Return the (x, y) coordinate for the center point of the cell that contains the specified text.  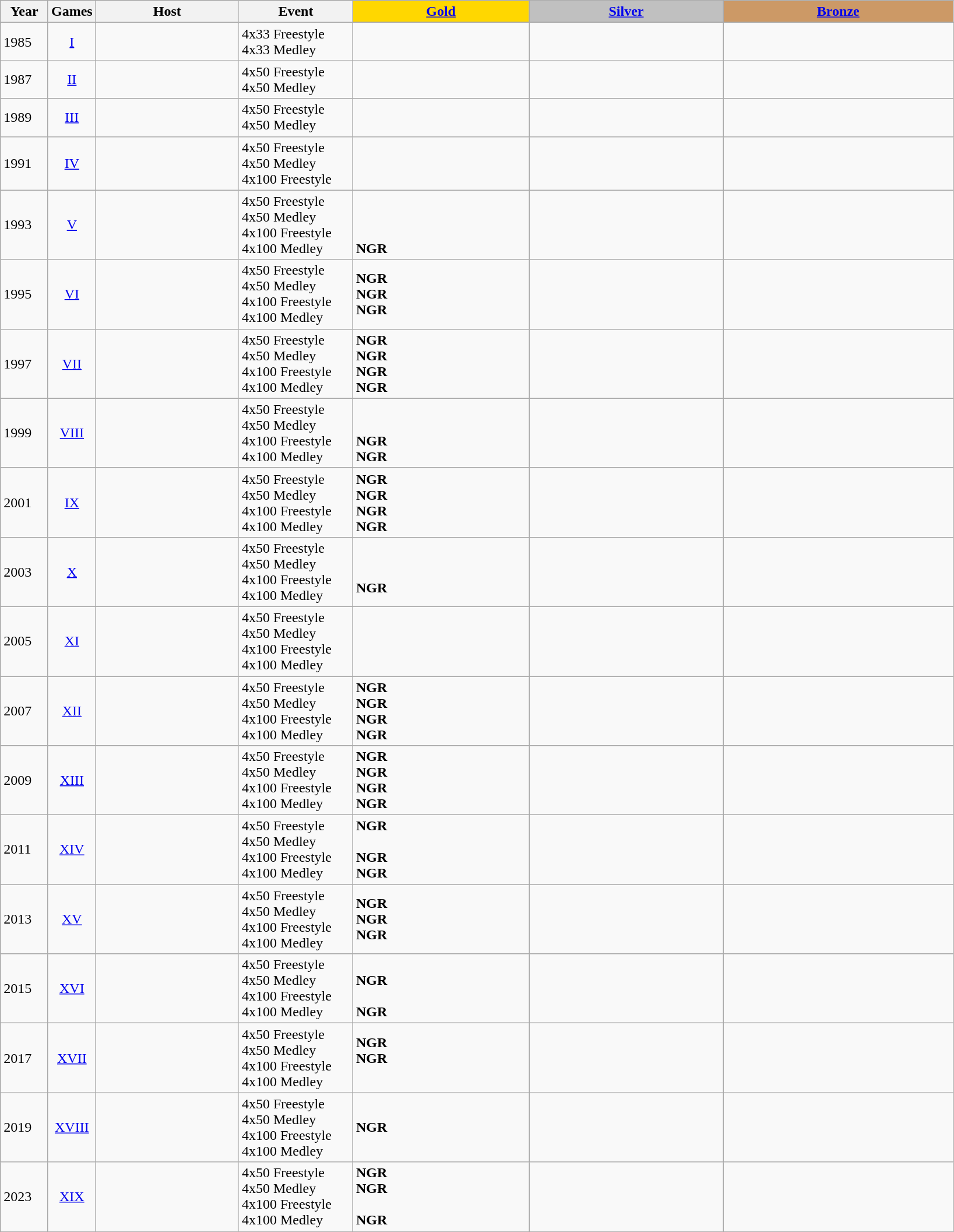
Year (24, 12)
VIII (72, 433)
XIII (72, 780)
Gold (441, 12)
1987 (24, 79)
1999 (24, 433)
IV (72, 163)
2013 (24, 919)
2023 (24, 1196)
1993 (24, 225)
2003 (24, 571)
VII (72, 364)
V (72, 225)
VI (72, 294)
XV (72, 919)
1997 (24, 364)
4x33 Freestyle 4x33 Medley (295, 42)
XVII (72, 1058)
2009 (24, 780)
IX (72, 503)
Event (295, 12)
XII (72, 711)
XIX (72, 1196)
XVIII (72, 1128)
1985 (24, 42)
XIV (72, 850)
XVI (72, 989)
I (72, 42)
Games (72, 12)
2015 (24, 989)
2001 (24, 503)
III (72, 118)
Host (167, 12)
II (72, 79)
2017 (24, 1058)
X (72, 571)
1991 (24, 163)
XI (72, 641)
1989 (24, 118)
Bronze (838, 12)
4x50 Freestyle 4x50 Medley 4x100 Freestyle (295, 163)
2019 (24, 1128)
2005 (24, 641)
2011 (24, 850)
2007 (24, 711)
Silver (626, 12)
1995 (24, 294)
